Capture the cell that displays the provided text and extract its [x, y] central coordinate. 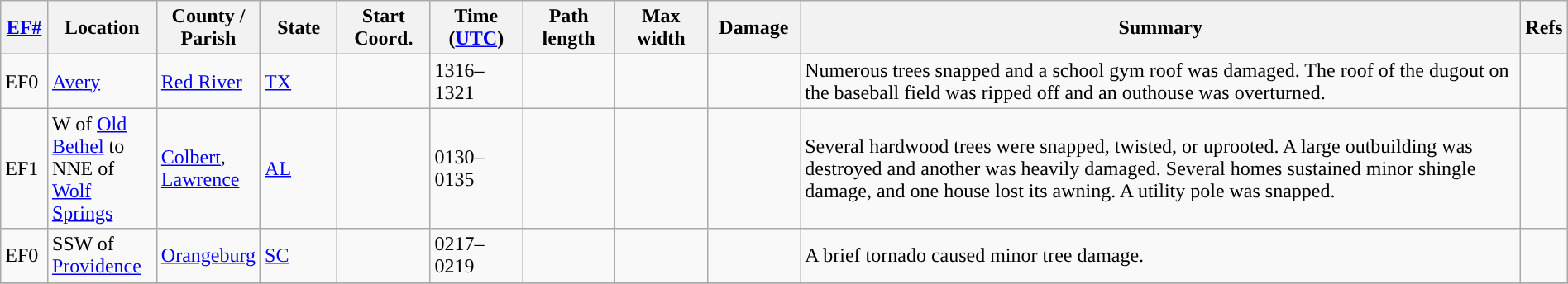
Start Coord. [384, 28]
Red River [208, 81]
State [299, 28]
0130–0135 [476, 168]
1316–1321 [476, 81]
0217–0219 [476, 256]
Path length [569, 28]
Location [102, 28]
A brief tornado caused minor tree damage. [1161, 256]
Time (UTC) [476, 28]
TX [299, 81]
W of Old Bethel to NNE of Wolf Springs [102, 168]
Avery [102, 81]
AL [299, 168]
Numerous trees snapped and a school gym roof was damaged. The roof of the dugout on the baseball field was ripped off and an outhouse was overturned. [1161, 81]
EF# [25, 28]
County / Parish [208, 28]
SC [299, 256]
Damage [754, 28]
Refs [1545, 28]
Colbert, Lawrence [208, 168]
EF1 [25, 168]
Summary [1161, 28]
Max width [662, 28]
Orangeburg [208, 256]
SSW of Providence [102, 256]
